For the text-containing cell, return its midpoint in [x, y] coordinate format. 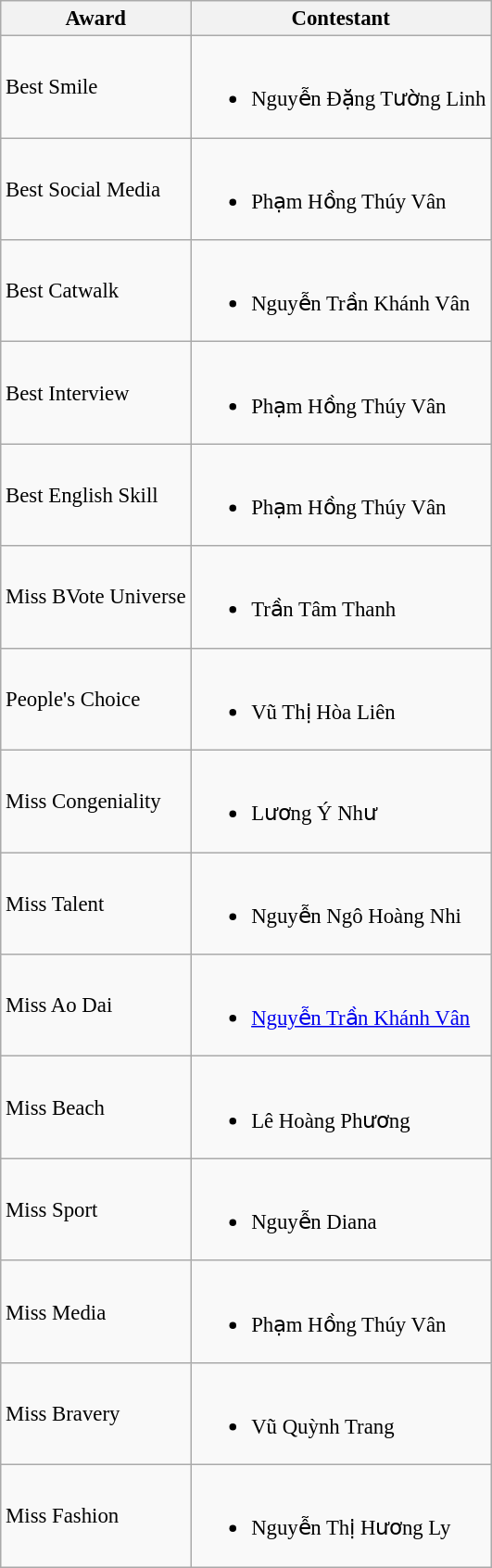
Best Catwalk [96, 291]
Best Interview [96, 393]
Miss Media [96, 1311]
Miss Congeniality [96, 802]
Nguyễn Diana [341, 1209]
Miss Ao Dai [96, 1005]
Best English Skill [96, 495]
Miss BVote Universe [96, 597]
Award [96, 19]
Lê Hoàng Phương [341, 1107]
Nguyễn Đặng Tường Linh [341, 87]
Best Social Media [96, 189]
Vũ Thị Hòa Liên [341, 699]
Miss Fashion [96, 1516]
Contestant [341, 19]
Vũ Quỳnh Trang [341, 1414]
Miss Sport [96, 1209]
Miss Talent [96, 904]
Best Smile [96, 87]
People's Choice [96, 699]
Lương Ý Như [341, 802]
Miss Bravery [96, 1414]
Trần Tâm Thanh [341, 597]
Nguyễn Thị Hương Ly [341, 1516]
Nguyễn Ngô Hoàng Nhi [341, 904]
Miss Beach [96, 1107]
